Detect which cell encompasses the target text, then output its (X, Y) center coordinate. 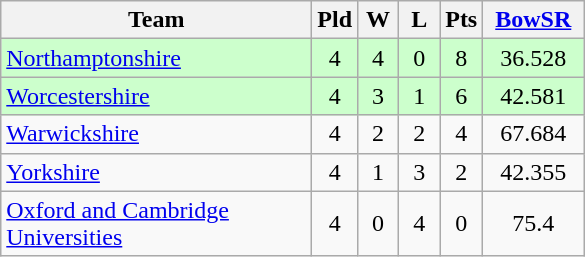
Pld (335, 20)
36.528 (534, 58)
Warwickshire (156, 134)
75.4 (534, 224)
W (378, 20)
Northamptonshire (156, 58)
6 (462, 96)
Team (156, 20)
Yorkshire (156, 172)
67.684 (534, 134)
42.355 (534, 172)
8 (462, 58)
BowSR (534, 20)
42.581 (534, 96)
L (420, 20)
Oxford and Cambridge Universities (156, 224)
Pts (462, 20)
Worcestershire (156, 96)
